Provide the (x, y) coordinate of the cell's center where the given text is located.  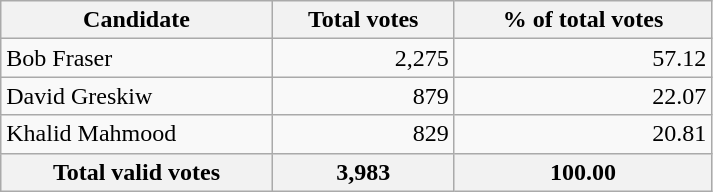
David Greskiw (136, 96)
3,983 (363, 172)
Total votes (363, 20)
22.07 (582, 96)
Total valid votes (136, 172)
879 (363, 96)
829 (363, 134)
20.81 (582, 134)
100.00 (582, 172)
Bob Fraser (136, 58)
57.12 (582, 58)
% of total votes (582, 20)
Khalid Mahmood (136, 134)
Candidate (136, 20)
2,275 (363, 58)
